Output the [x, y] coordinate of the center of the cell containing the given text.  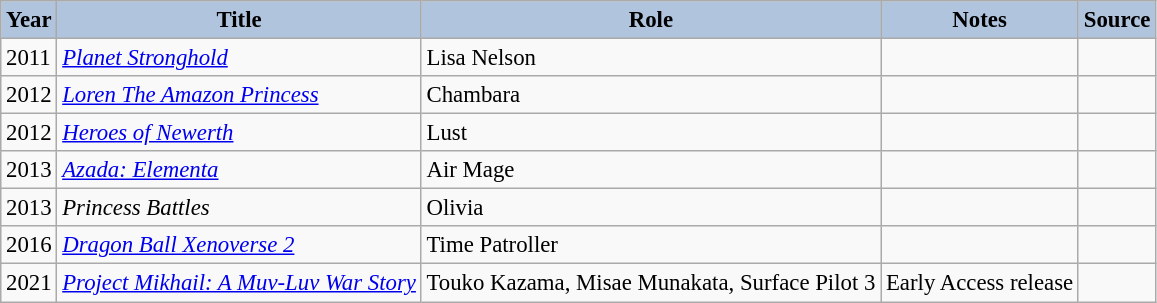
Source [1116, 20]
Time Patroller [650, 245]
Touko Kazama, Misae Munakata, Surface Pilot 3 [650, 283]
Lust [650, 133]
Early Access release [980, 283]
2016 [29, 245]
Dragon Ball Xenoverse 2 [239, 245]
Heroes of Newerth [239, 133]
Planet Stronghold [239, 58]
2021 [29, 283]
Notes [980, 20]
Loren The Amazon Princess [239, 95]
Azada: Elementa [239, 170]
Lisa Nelson [650, 58]
Chambara [650, 95]
Olivia [650, 208]
Year [29, 20]
Princess Battles [239, 208]
Project Mikhail: A Muv-Luv War Story [239, 283]
Title [239, 20]
2011 [29, 58]
Air Mage [650, 170]
Role [650, 20]
